Output the (X, Y) coordinate of the center of the cell containing the given text.  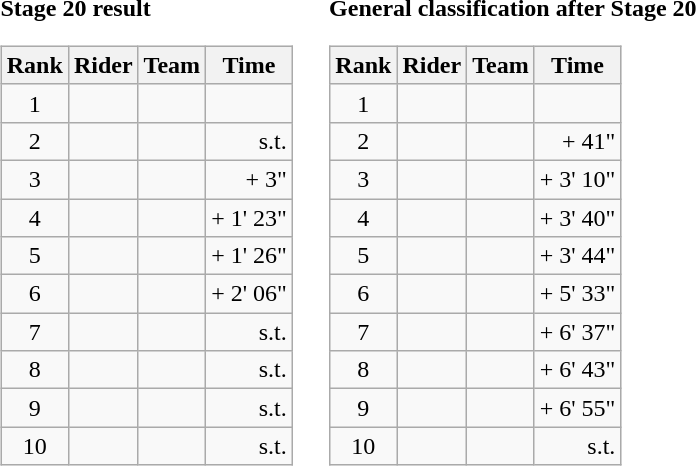
+ 1' 26" (250, 256)
+ 3" (250, 179)
+ 3' 10" (578, 179)
+ 3' 44" (578, 256)
+ 6' 43" (578, 370)
+ 41" (578, 141)
+ 6' 55" (578, 408)
+ 3' 40" (578, 217)
+ 1' 23" (250, 217)
+ 5' 33" (578, 294)
+ 6' 37" (578, 332)
+ 2' 06" (250, 294)
